For the text-containing cell, return its midpoint in [X, Y] coordinate format. 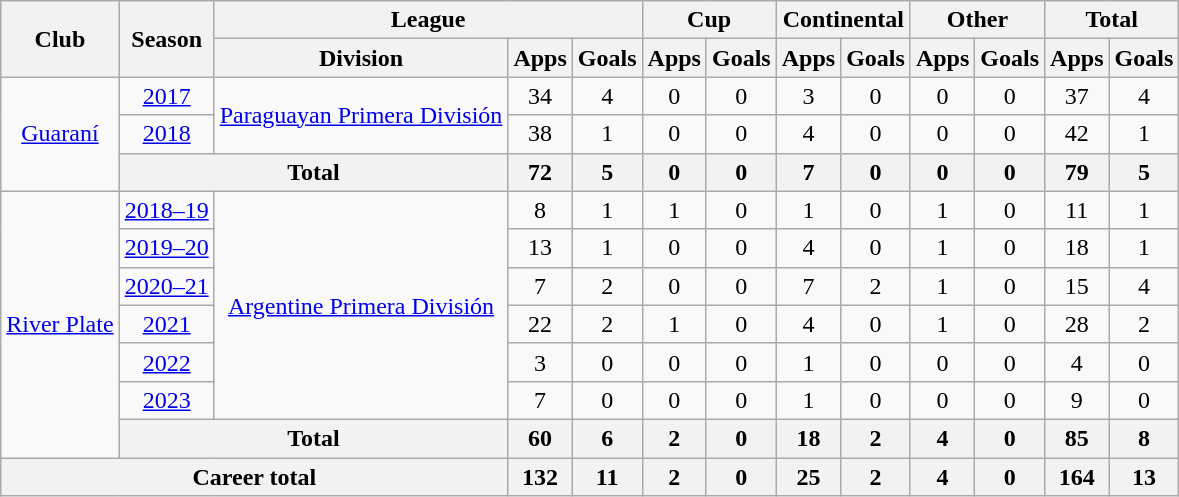
2020–21 [166, 286]
2019–20 [166, 248]
132 [540, 477]
25 [808, 477]
2022 [166, 362]
60 [540, 438]
Paraguayan Primera División [361, 115]
9 [1077, 400]
2017 [166, 96]
6 [607, 438]
2021 [166, 324]
Continental [843, 20]
Club [60, 39]
Other [977, 20]
38 [540, 134]
Argentine Primera División [361, 305]
Division [361, 58]
River Plate [60, 324]
79 [1077, 172]
164 [1077, 477]
28 [1077, 324]
Cup [709, 20]
Guaraní [60, 134]
72 [540, 172]
34 [540, 96]
22 [540, 324]
37 [1077, 96]
85 [1077, 438]
2018 [166, 134]
2018–19 [166, 210]
Career total [254, 477]
Season [166, 39]
2023 [166, 400]
League [428, 20]
15 [1077, 286]
42 [1077, 134]
